For the text-containing cell, return its midpoint in [X, Y] coordinate format. 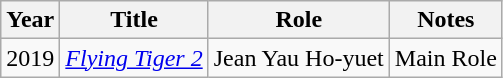
Flying Tiger 2 [134, 58]
Role [298, 20]
Main Role [446, 58]
2019 [30, 58]
Notes [446, 20]
Year [30, 20]
Jean Yau Ho-yuet [298, 58]
Title [134, 20]
